For the text-containing cell, return its midpoint in (X, Y) coordinate format. 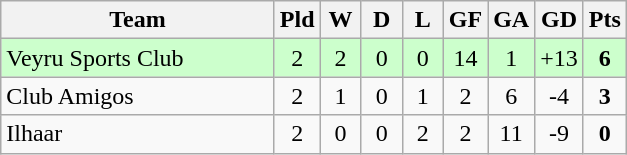
-4 (560, 96)
3 (604, 96)
W (340, 20)
Pts (604, 20)
14 (465, 58)
Pld (297, 20)
11 (512, 134)
GA (512, 20)
Ilhaar (138, 134)
GD (560, 20)
D (382, 20)
L (422, 20)
Team (138, 20)
Club Amigos (138, 96)
-9 (560, 134)
+13 (560, 58)
GF (465, 20)
Veyru Sports Club (138, 58)
